Output the (X, Y) coordinate of the center of the cell containing the given text.  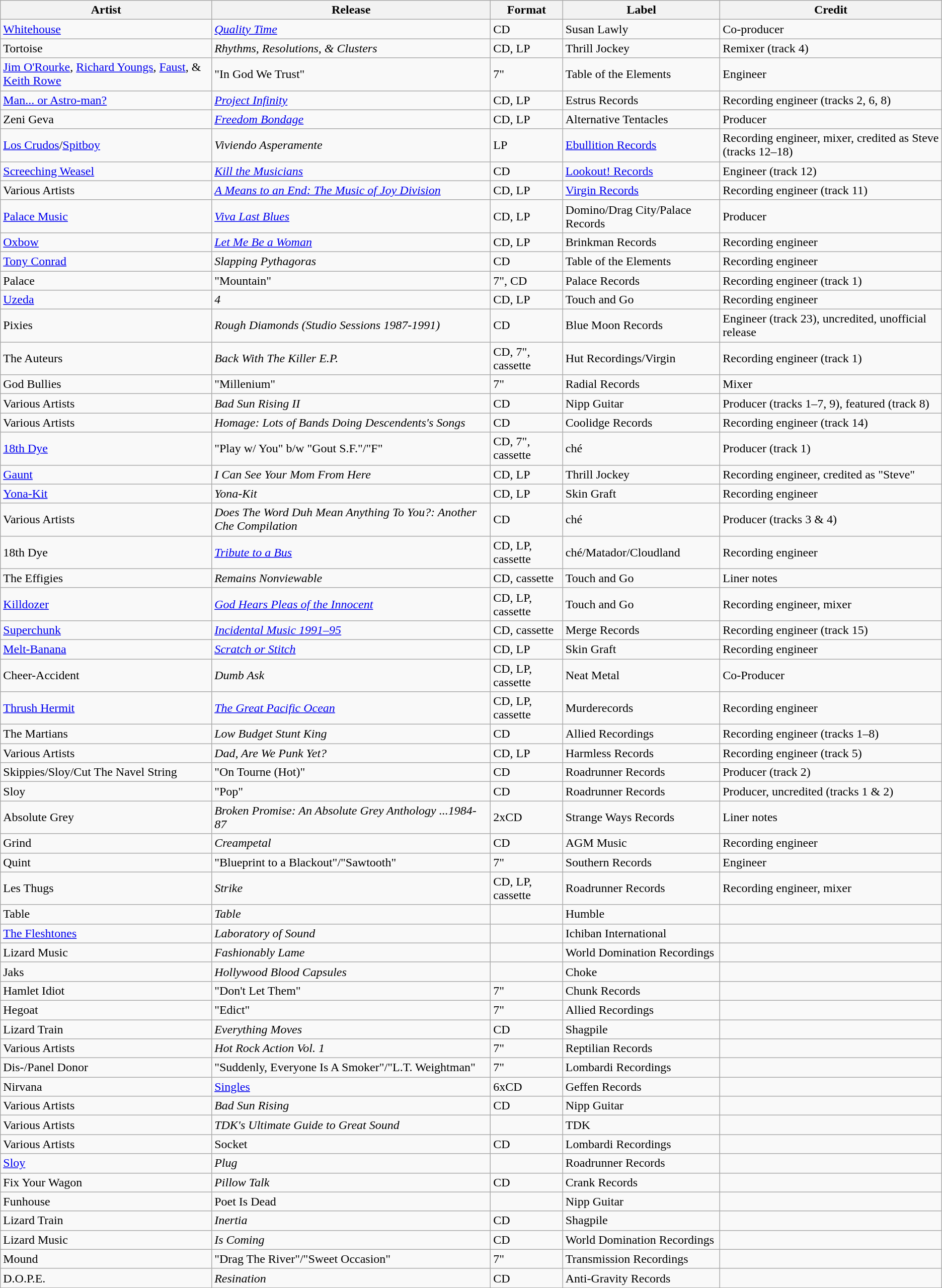
Absolute Grey (106, 817)
Viviendo Asperamente (351, 145)
Southern Records (641, 862)
Artist (106, 10)
Screeching Weasel (106, 171)
Tribute to a Bus (351, 552)
Engineer (track 12) (831, 171)
Palace (106, 280)
Kill the Musicians (351, 171)
Merge Records (641, 630)
Killdozer (106, 604)
Recording engineer (track 15) (831, 630)
Ichiban International (641, 933)
Fix Your Wagon (106, 1182)
Homage: Lots of Bands Doing Descendents's Songs (351, 423)
Co-producer (831, 29)
Quality Time (351, 29)
Strike (351, 889)
AGM Music (641, 843)
Blue Moon Records (641, 326)
Anti-Gravity Records (641, 1278)
Superchunk (106, 630)
Palace Records (641, 280)
Man... or Astro-man? (106, 100)
Strange Ways Records (641, 817)
"Millenium" (351, 384)
Murderecords (641, 708)
Producer (track 1) (831, 449)
Socket (351, 1144)
Gaunt (106, 474)
Radial Records (641, 384)
TDK (641, 1125)
2xCD (527, 817)
Producer (track 2) (831, 772)
Recording engineer, credited as "Steve" (831, 474)
ché/Matador/Cloudland (641, 552)
Skippies/Sloy/Cut The Navel String (106, 772)
Thrush Hermit (106, 708)
"Pop" (351, 791)
Mixer (831, 384)
Back With The Killer E.P. (351, 358)
Jim O'Rourke, Richard Youngs, Faust, & Keith Rowe (106, 74)
Reptilian Records (641, 1049)
Alternative Tentacles (641, 119)
Oxbow (106, 242)
I Can See Your Mom From Here (351, 474)
"Drag The River"/"Sweet Occasion" (351, 1259)
Hot Rock Action Vol. 1 (351, 1049)
Plug (351, 1163)
Inertia (351, 1221)
Virgin Records (641, 190)
Chunk Records (641, 991)
Brinkman Records (641, 242)
Choke (641, 972)
Pixies (106, 326)
Cheer-Accident (106, 675)
Neat Metal (641, 675)
Nirvana (106, 1087)
Format (527, 10)
Les Thugs (106, 889)
God Bullies (106, 384)
Co-Producer (831, 675)
Dumb Ask (351, 675)
Hollywood Blood Capsules (351, 972)
"Don't Let Them" (351, 991)
Estrus Records (641, 100)
Broken Promise: An Absolute Grey Anthology ...1984-87 (351, 817)
Does The Word Duh Mean Anything To You?: Another Che Compilation (351, 519)
Is Coming (351, 1240)
7", CD (527, 280)
Singles (351, 1087)
Fashionably Lame (351, 952)
Rhythms, Resolutions, & Clusters (351, 48)
God Hears Pleas of the Innocent (351, 604)
Label (641, 10)
Creampetal (351, 843)
Funhouse (106, 1201)
Humble (641, 914)
Tortoise (106, 48)
6xCD (527, 1087)
Poet Is Dead (351, 1201)
A Means to an End: The Music of Joy Division (351, 190)
4 (351, 300)
The Auteurs (106, 358)
Harmless Records (641, 753)
Mound (106, 1259)
TDK's Ultimate Guide to Great Sound (351, 1125)
Producer (tracks 1–7, 9), featured (track 8) (831, 404)
Resination (351, 1278)
Domino/Drag City/Palace Records (641, 216)
Coolidge Records (641, 423)
Engineer (track 23), uncredited, unofficial release (831, 326)
"Play w/ You" b/w "Gout S.F."/"F" (351, 449)
Low Budget Stunt King (351, 734)
The Great Pacific Ocean (351, 708)
Producer, uncredited (tracks 1 & 2) (831, 791)
Dis-/Panel Donor (106, 1068)
Release (351, 10)
Slapping Pythagoras (351, 261)
Recording engineer (track 14) (831, 423)
Remains Nonviewable (351, 578)
Crank Records (641, 1182)
Let Me Be a Woman (351, 242)
Melt-Banana (106, 649)
Viva Last Blues (351, 216)
Everything Moves (351, 1029)
Bad Sun Rising (351, 1106)
"On Tourne (Hot)" (351, 772)
Grind (106, 843)
Incidental Music 1991–95 (351, 630)
Recording engineer, mixer, credited as Steve (tracks 12–18) (831, 145)
"Edict" (351, 1010)
Hut Recordings/Virgin (641, 358)
"Blueprint to a Blackout"/"Sawtooth" (351, 862)
Whitehouse (106, 29)
Jaks (106, 972)
The Fleshtones (106, 933)
Recording engineer (tracks 1–8) (831, 734)
Pillow Talk (351, 1182)
Dad, Are We Punk Yet? (351, 753)
Freedom Bondage (351, 119)
Laboratory of Sound (351, 933)
The Effigies (106, 578)
Recording engineer (track 11) (831, 190)
Producer (tracks 3 & 4) (831, 519)
Hegoat (106, 1010)
Transmission Recordings (641, 1259)
"Suddenly, Everyone Is A Smoker"/"L.T. Weightman" (351, 1068)
Tony Conrad (106, 261)
Susan Lawly (641, 29)
Credit (831, 10)
Remixer (track 4) (831, 48)
Scratch or Stitch (351, 649)
D.O.P.E. (106, 1278)
Project Infinity (351, 100)
Uzeda (106, 300)
Ebullition Records (641, 145)
Quint (106, 862)
Rough Diamonds (Studio Sessions 1987-1991) (351, 326)
Recording engineer (track 5) (831, 753)
Zeni Geva (106, 119)
Hamlet Idiot (106, 991)
"In God We Trust" (351, 74)
Lookout! Records (641, 171)
Los Crudos/Spitboy (106, 145)
Recording engineer (tracks 2, 6, 8) (831, 100)
Geffen Records (641, 1087)
Bad Sun Rising II (351, 404)
"Mountain" (351, 280)
Palace Music (106, 216)
LP (527, 145)
The Martians (106, 734)
